Pinpoint the cell where the given text exists, returning its [x, y] midpoint coordinate. 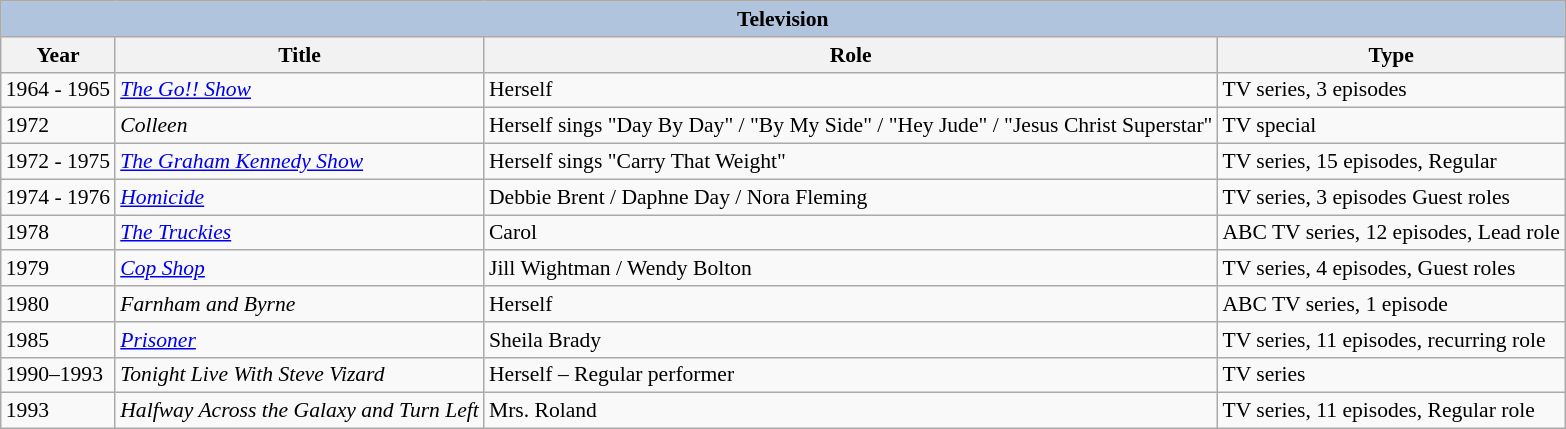
1978 [58, 233]
Halfway Across the Galaxy and Turn Left [300, 411]
The Go!! Show [300, 90]
Herself – Regular performer [851, 375]
TV series, 11 episodes, recurring role [1390, 340]
1979 [58, 269]
TV series [1390, 375]
Herself sings "Day By Day" / "By My Side" / "Hey Jude" / "Jesus Christ Superstar" [851, 126]
Homicide [300, 197]
Sheila Brady [851, 340]
TV special [1390, 126]
1993 [58, 411]
The Graham Kennedy Show [300, 162]
Herself sings "Carry That Weight" [851, 162]
Debbie Brent / Daphne Day / Nora Fleming [851, 197]
1972 [58, 126]
TV series, 4 episodes, Guest roles [1390, 269]
The Truckies [300, 233]
Carol [851, 233]
Role [851, 55]
ABC TV series, 12 episodes, Lead role [1390, 233]
1990–1993 [58, 375]
Cop Shop [300, 269]
TV series, 15 episodes, Regular [1390, 162]
Mrs. Roland [851, 411]
1974 - 1976 [58, 197]
Prisoner [300, 340]
TV series, 3 episodes [1390, 90]
Television [783, 19]
Title [300, 55]
Type [1390, 55]
1985 [58, 340]
TV series, 11 episodes, Regular role [1390, 411]
TV series, 3 episodes Guest roles [1390, 197]
Farnham and Byrne [300, 304]
ABC TV series, 1 episode [1390, 304]
1972 - 1975 [58, 162]
Jill Wightman / Wendy Bolton [851, 269]
1980 [58, 304]
Colleen [300, 126]
1964 - 1965 [58, 90]
Tonight Live With Steve Vizard [300, 375]
Year [58, 55]
